For the text-containing cell, return its midpoint in (x, y) coordinate format. 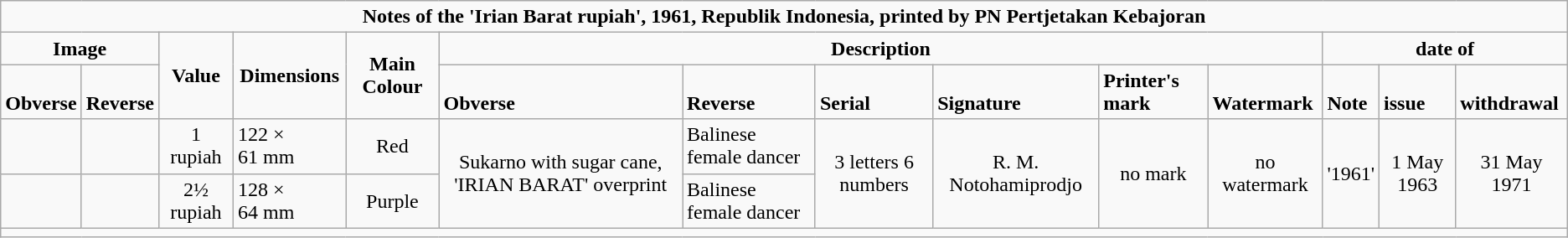
31 May 1971 (1511, 173)
Red (392, 146)
Dimensions (289, 75)
R. M. Notohamiprodjo (1016, 173)
date of (1445, 49)
Value (196, 75)
Note (1351, 92)
withdrawal (1511, 92)
3 letters 6 numbers (874, 173)
Main Colour (392, 75)
Purple (392, 201)
issue (1417, 92)
Image (80, 49)
no mark (1153, 173)
Description (881, 49)
Sukarno with sugar cane, 'IRIAN BARAT' overprint (561, 173)
1 rupiah (196, 146)
no watermark (1265, 173)
122 × 61 mm (289, 146)
Printer's mark (1153, 92)
Signature (1016, 92)
Serial (874, 92)
128 × 64 mm (289, 201)
Watermark (1265, 92)
1 May 1963 (1417, 173)
Notes of the 'Irian Barat rupiah', 1961, Republik Indonesia, printed by PN Pertjetakan Kebajoran (784, 17)
'1961' (1351, 173)
2½ rupiah (196, 201)
